Identify which cell holds the provided text, then report its [X, Y] central coordinate. 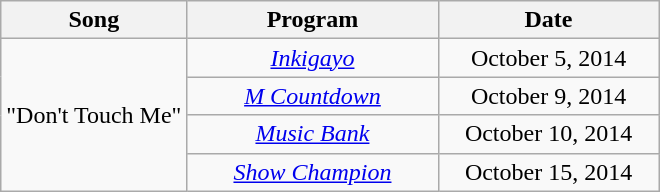
Show Champion [312, 172]
October 10, 2014 [548, 134]
Song [94, 20]
Program [312, 20]
"Don't Touch Me" [94, 115]
October 15, 2014 [548, 172]
Music Bank [312, 134]
Date [548, 20]
M Countdown [312, 96]
Inkigayo [312, 58]
October 5, 2014 [548, 58]
October 9, 2014 [548, 96]
